Detect which cell encompasses the target text, then output its (X, Y) center coordinate. 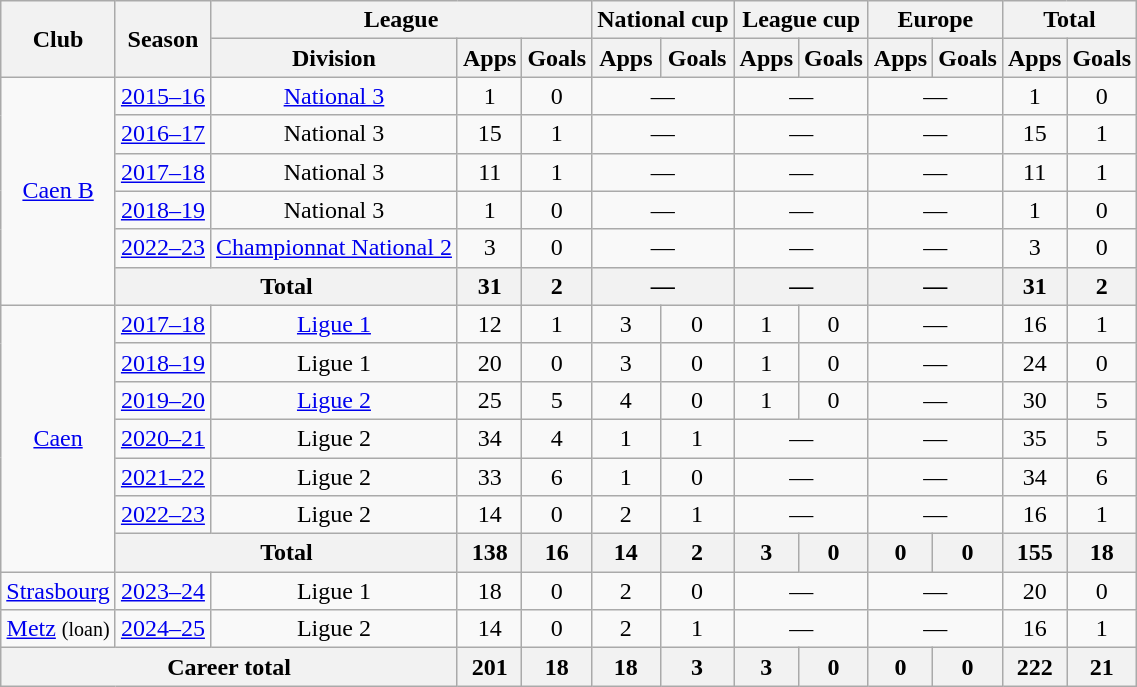
30 (1034, 400)
Strasbourg (58, 591)
League (400, 20)
21 (1102, 667)
2021–22 (162, 477)
138 (489, 553)
2020–21 (162, 438)
33 (489, 477)
25 (489, 400)
Club (58, 39)
Season (162, 39)
35 (1034, 438)
Championnat National 2 (334, 248)
League cup (801, 20)
Caen B (58, 191)
Caen (58, 438)
155 (1034, 553)
Career total (230, 667)
24 (1034, 362)
222 (1034, 667)
2023–24 (162, 591)
Europe (935, 20)
201 (489, 667)
2019–20 (162, 400)
2015–16 (162, 96)
2024–25 (162, 629)
Division (334, 58)
2016–17 (162, 134)
Metz (loan) (58, 629)
12 (489, 324)
National cup (663, 20)
